Output the [x, y] coordinate of the center of the cell containing the given text.  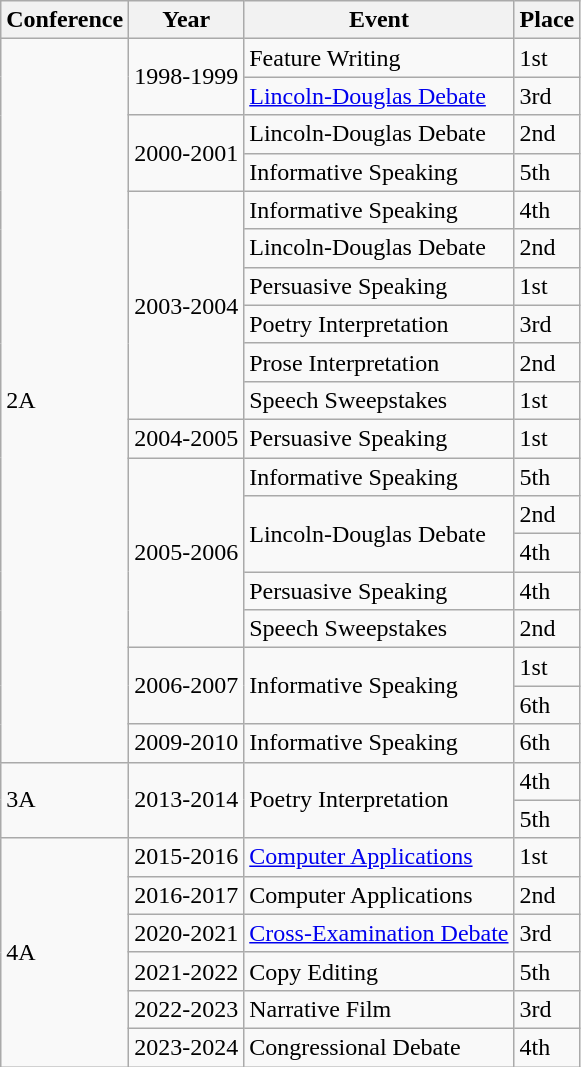
2015-2016 [186, 857]
Congressional Debate [379, 1047]
2020-2021 [186, 933]
Prose Interpretation [379, 362]
1998-1999 [186, 77]
2022-2023 [186, 1009]
Copy Editing [379, 971]
2021-2022 [186, 971]
2023-2024 [186, 1047]
4A [65, 952]
Feature Writing [379, 58]
2003-2004 [186, 305]
Place [547, 20]
2004-2005 [186, 438]
3A [65, 800]
Conference [65, 20]
2016-2017 [186, 895]
2005-2006 [186, 553]
Narrative Film [379, 1009]
2006-2007 [186, 686]
2000-2001 [186, 153]
2A [65, 400]
Event [379, 20]
Year [186, 20]
2013-2014 [186, 800]
2009-2010 [186, 743]
Cross-Examination Debate [379, 933]
